Return the (X, Y) coordinate for the center point of the cell that contains the specified text.  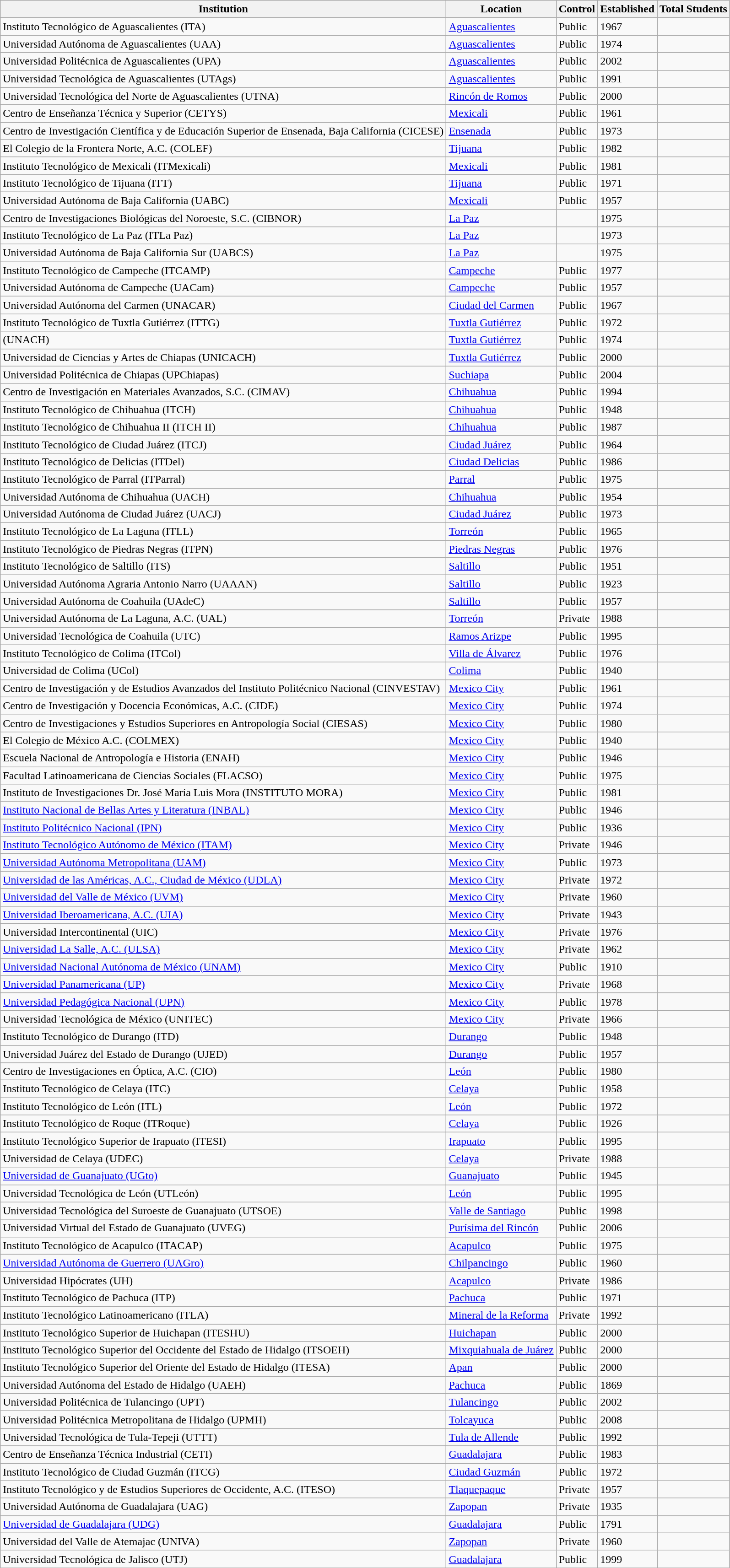
Universidad Autónoma de Baja California (UABC) (223, 200)
1936 (627, 828)
1923 (627, 584)
Universidad La Salle, A.C. (ULSA) (223, 949)
Universidad Pedagógica Nacional (UPN) (223, 1002)
Universidad del Valle de México (UVM) (223, 897)
Huichapan (501, 1333)
1983 (627, 1455)
1978 (627, 1002)
Universidad Iberoamericana, A.C. (UIA) (223, 915)
Instituto Tecnológico de León (ITL) (223, 1106)
Piedras Negras (501, 549)
1977 (627, 270)
Instituto Tecnológico de Piedras Negras (ITPN) (223, 549)
Rincón de Romos (501, 96)
1994 (627, 392)
Universidad Politécnica de Chiapas (UPChiapas) (223, 375)
Instituto Tecnológico de Ciudad Juárez (ITCJ) (223, 444)
Universidad Autónoma del Carmen (UNACAR) (223, 305)
Valle de Santiago (501, 1211)
Escuela Nacional de Antropología e Historia (ENAH) (223, 758)
1869 (627, 1385)
Instituto Tecnológico Superior de Irapuato (ITESI) (223, 1141)
Universidad Autónoma de Coahuila (UAdeC) (223, 601)
(UNACH) (223, 340)
1954 (627, 496)
Instituto Tecnológico de Durango (ITD) (223, 1036)
Universidad Tecnológica de México (UNITEC) (223, 1019)
Tolcayuca (501, 1420)
Instituto Tecnológico de Acapulco (ITACAP) (223, 1245)
Centro de Investigaciones y Estudios Superiores en Antropología Social (CIESAS) (223, 723)
1962 (627, 949)
Instituto Tecnológico de Tijuana (ITT) (223, 183)
Ensenada (501, 131)
1965 (627, 532)
Instituto Tecnológico Superior del Occidente del Estado de Hidalgo (ITSOEH) (223, 1350)
1935 (627, 1507)
Universidad de Ciencias y Artes de Chiapas (UNICACH) (223, 357)
Centro de Investigación Científica y de Educación Superior de Ensenada, Baja California (CICESE) (223, 131)
1964 (627, 444)
Universidad Hipócrates (UH) (223, 1280)
Facultad Latinoamericana de Ciencias Sociales (FLACSO) (223, 776)
Universidad de Colima (UCol) (223, 671)
1926 (627, 1124)
1991 (627, 79)
El Colegio de la Frontera Norte, A.C. (COLEF) (223, 148)
Mixquiahuala de Juárez (501, 1350)
Universidad Autónoma Metropolitana (UAM) (223, 862)
Instituto Tecnológico de Mexicali (ITMexicali) (223, 166)
Universidad Tecnológica de Tula-Tepeji (UTTT) (223, 1437)
Universidad Autónoma de Guerrero (UAGro) (223, 1263)
Universidad Autónoma de La Laguna, A.C. (UAL) (223, 619)
1998 (627, 1211)
Instituto Tecnológico y de Estudios Superiores de Occidente, A.C. (ITESO) (223, 1489)
Instituto Tecnológico de La Paz (ITLa Paz) (223, 236)
Universidad de Guadalajara (UDG) (223, 1524)
1791 (627, 1524)
Location (501, 9)
Centro de Investigaciones Biológicas del Noroeste, S.C. (CIBNOR) (223, 218)
Instituto Tecnológico de Chihuahua (ITCH) (223, 410)
Universidad de Celaya (UDEC) (223, 1158)
Instituto Tecnológico de Aguascalientes (ITA) (223, 27)
Universidad Autónoma de Aguascalientes (UAA) (223, 44)
Instituto Tecnológico de Chihuahua II (ITCH II) (223, 427)
Centro de Enseñanza Técnica y Superior (CETYS) (223, 113)
Chilpancingo (501, 1263)
Instituto Politécnico Nacional (IPN) (223, 828)
Centro de Investigaciones en Óptica, A.C. (CIO) (223, 1072)
Universidad Tecnológica de Jalisco (UTJ) (223, 1559)
Universidad Politécnica de Aguascalientes (UPA) (223, 61)
Universidad Autónoma Agraria Antonio Narro (UAAAN) (223, 584)
El Colegio de México A.C. (COLMEX) (223, 740)
Purísima del Rincón (501, 1228)
Apan (501, 1368)
Universidad Tecnológica de Aguascalientes (UTAgs) (223, 79)
Universidad Tecnológica de León (UTLeón) (223, 1193)
1943 (627, 915)
Established (627, 9)
Instituto Tecnológico de Roque (ITRoque) (223, 1124)
Instituto Tecnológico Superior de Huichapan (ITESHU) (223, 1333)
Universidad Autónoma de Baja California Sur (UABCS) (223, 253)
Tlaquepaque (501, 1489)
Tula de Allende (501, 1437)
Universidad Tecnológica del Suroeste de Guanajuato (UTSOE) (223, 1211)
Tulancingo (501, 1402)
Universidad Nacional Autónoma de México (UNAM) (223, 967)
Universidad Politécnica de Tulancingo (UPT) (223, 1402)
2004 (627, 375)
Suchiapa (501, 375)
Instituto Tecnológico de Saltillo (ITS) (223, 566)
Ciudad Guzmán (501, 1472)
2008 (627, 1420)
Universidad Autónoma de Chihuahua (UACH) (223, 496)
1987 (627, 427)
Control (577, 9)
Universidad Juárez del Estado de Durango (UJED) (223, 1054)
Instituto Nacional de Bellas Artes y Literatura (INBAL) (223, 810)
Centro de Enseñanza Técnica Industrial (CETI) (223, 1455)
1910 (627, 967)
Ciudad Delicias (501, 462)
Guanajuato (501, 1176)
1945 (627, 1176)
Centro de Investigación y Docencia Económicas, A.C. (CIDE) (223, 706)
Parral (501, 479)
Villa de Álvarez (501, 653)
Colima (501, 671)
Universidad Autónoma de Campeche (UACam) (223, 288)
Ciudad del Carmen (501, 305)
Universidad del Valle de Atemajac (UNIVA) (223, 1541)
1958 (627, 1089)
Instituto Tecnológico de Pachuca (ITP) (223, 1298)
Universidad de las Américas, A.C., Ciudad de México (UDLA) (223, 880)
Instituto Tecnológico de Ciudad Guzmán (ITCG) (223, 1472)
Instituto Tecnológico de Delicias (ITDel) (223, 462)
1966 (627, 1019)
Instituto Tecnológico Autónomo de México (ITAM) (223, 845)
Instituto Tecnológico de Colima (ITCol) (223, 653)
Institution (223, 9)
Universidad Politécnica Metropolitana de Hidalgo (UPMH) (223, 1420)
Universidad Autónoma de Guadalajara (UAG) (223, 1507)
Universidad de Guanajuato (UGto) (223, 1176)
2006 (627, 1228)
Instituto Tecnológico de Tuxtla Gutiérrez (ITTG) (223, 323)
Universidad Tecnológica de Coahuila (UTC) (223, 636)
Universidad Autónoma del Estado de Hidalgo (UAEH) (223, 1385)
Instituto de Investigaciones Dr. José María Luis Mora (INSTITUTO MORA) (223, 793)
Instituto Tecnológico de Celaya (ITC) (223, 1089)
1951 (627, 566)
Universidad Intercontinental (UIC) (223, 932)
Instituto Tecnológico Latinoamericano (ITLA) (223, 1315)
Instituto Tecnológico Superior del Oriente del Estado de Hidalgo (ITESA) (223, 1368)
Instituto Tecnológico de La Laguna (ITLL) (223, 532)
1982 (627, 148)
Universidad Panamericana (UP) (223, 984)
Ramos Arizpe (501, 636)
Irapuato (501, 1141)
Centro de Investigación en Materiales Avanzados, S.C. (CIMAV) (223, 392)
Mineral de la Reforma (501, 1315)
Centro de Investigación y de Estudios Avanzados del Instituto Politécnico Nacional (CINVESTAV) (223, 688)
Total Students (694, 9)
Universidad Autónoma de Ciudad Juárez (UACJ) (223, 514)
1999 (627, 1559)
Instituto Tecnológico de Campeche (ITCAMP) (223, 270)
1968 (627, 984)
Universidad Virtual del Estado de Guanajuato (UVEG) (223, 1228)
Universidad Tecnológica del Norte de Aguascalientes (UTNA) (223, 96)
Instituto Tecnológico de Parral (ITParral) (223, 479)
